Pinpoint the cell where the given text exists, returning its (X, Y) midpoint coordinate. 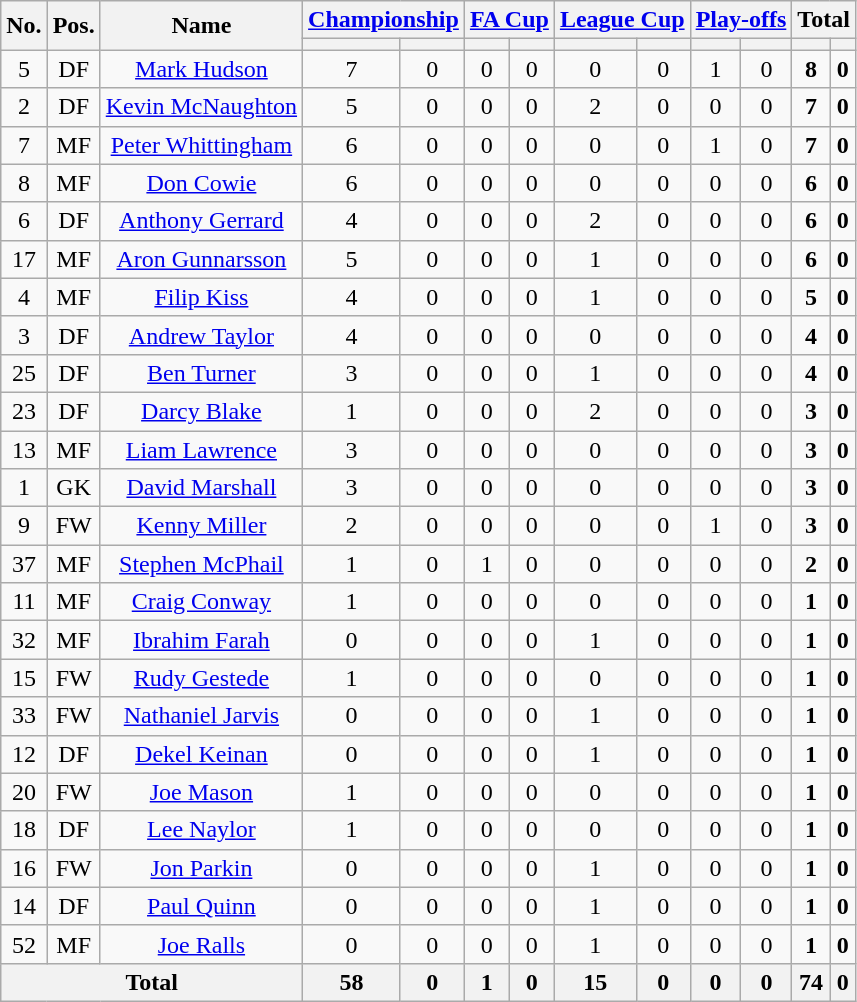
12 (24, 754)
Ibrahim Farah (201, 640)
No. (24, 26)
Darcy Blake (201, 411)
Jon Parkin (201, 868)
GK (74, 488)
Kenny Miller (201, 526)
Andrew Taylor (201, 335)
17 (24, 259)
18 (24, 830)
Don Cowie (201, 183)
9 (24, 526)
Anthony Gerrard (201, 221)
Championship (384, 20)
74 (811, 982)
33 (24, 716)
Mark Hudson (201, 69)
11 (24, 602)
13 (24, 449)
Joe Ralls (201, 944)
Liam Lawrence (201, 449)
58 (352, 982)
Paul Quinn (201, 906)
League Cup (622, 20)
Lee Naylor (201, 830)
David Marshall (201, 488)
Name (201, 26)
52 (24, 944)
23 (24, 411)
37 (24, 564)
Rudy Gestede (201, 678)
Ben Turner (201, 373)
Filip Kiss (201, 297)
Kevin McNaughton (201, 107)
Peter Whittingham (201, 145)
Play-offs (741, 20)
14 (24, 906)
25 (24, 373)
32 (24, 640)
Pos. (74, 26)
Stephen McPhail (201, 564)
Aron Gunnarsson (201, 259)
16 (24, 868)
Nathaniel Jarvis (201, 716)
Craig Conway (201, 602)
20 (24, 792)
FA Cup (509, 20)
Dekel Keinan (201, 754)
Joe Mason (201, 792)
